Capture the cell that displays the provided text and extract its [x, y] central coordinate. 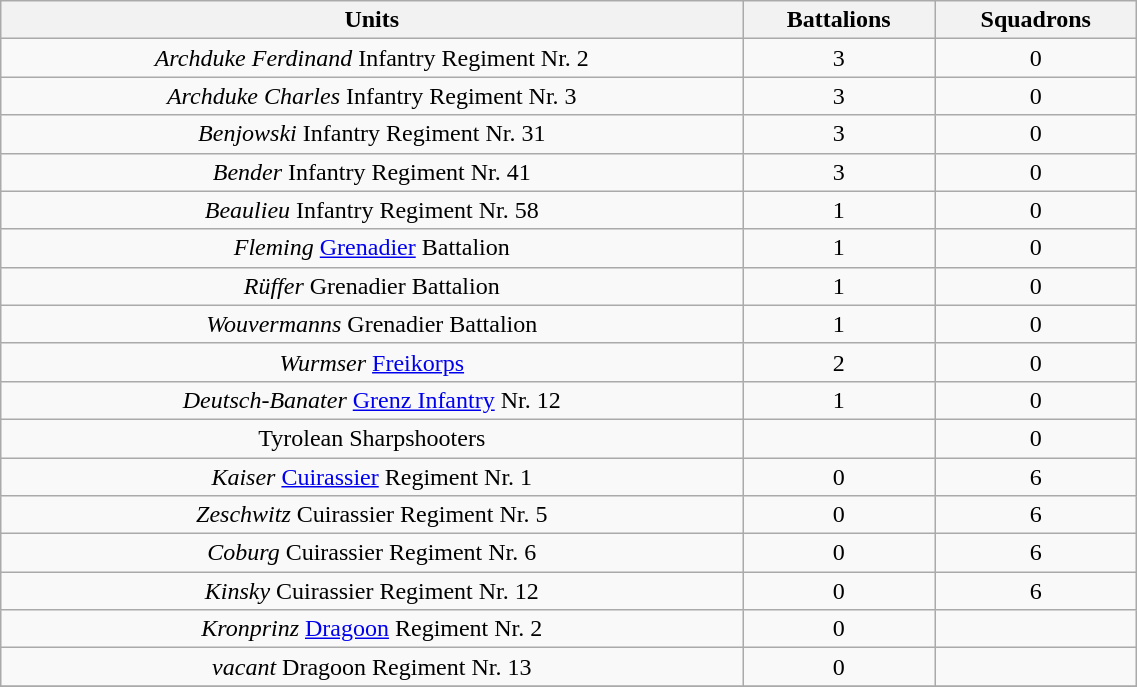
Zeschwitz Cuirassier Regiment Nr. 5 [372, 515]
Bender Infantry Regiment Nr. 41 [372, 172]
Tyrolean Sharpshooters [372, 438]
Kinsky Cuirassier Regiment Nr. 12 [372, 591]
Kronprinz Dragoon Regiment Nr. 2 [372, 629]
Benjowski Infantry Regiment Nr. 31 [372, 134]
Rüffer Grenadier Battalion [372, 286]
Coburg Cuirassier Regiment Nr. 6 [372, 553]
Archduke Charles Infantry Regiment Nr. 3 [372, 96]
2 [839, 362]
Squadrons [1036, 20]
Deutsch-Banater Grenz Infantry Nr. 12 [372, 400]
Beaulieu Infantry Regiment Nr. 58 [372, 210]
Units [372, 20]
Battalions [839, 20]
Fleming Grenadier Battalion [372, 248]
Wurmser Freikorps [372, 362]
Kaiser Cuirassier Regiment Nr. 1 [372, 477]
Wouvermanns Grenadier Battalion [372, 324]
vacant Dragoon Regiment Nr. 13 [372, 667]
Archduke Ferdinand Infantry Regiment Nr. 2 [372, 58]
